Provide the [X, Y] coordinate of the cell's center where the given text is located.  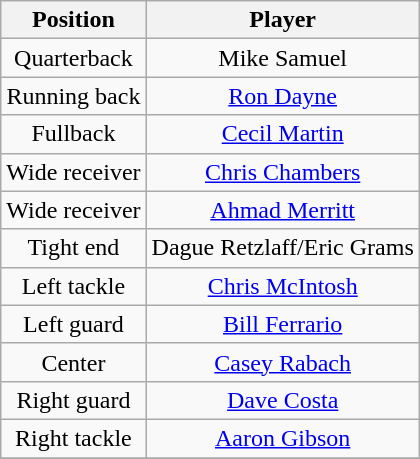
Center [74, 362]
Dave Costa [282, 400]
Right guard [74, 400]
Quarterback [74, 58]
Player [282, 20]
Mike Samuel [282, 58]
Fullback [74, 134]
Dague Retzlaff/Eric Grams [282, 248]
Left tackle [74, 286]
Chris McIntosh [282, 286]
Position [74, 20]
Casey Rabach [282, 362]
Running back [74, 96]
Chris Chambers [282, 172]
Right tackle [74, 438]
Ron Dayne [282, 96]
Left guard [74, 324]
Ahmad Merritt [282, 210]
Bill Ferrario [282, 324]
Cecil Martin [282, 134]
Aaron Gibson [282, 438]
Tight end [74, 248]
